Return (X, Y) of the center of cell containing provided text 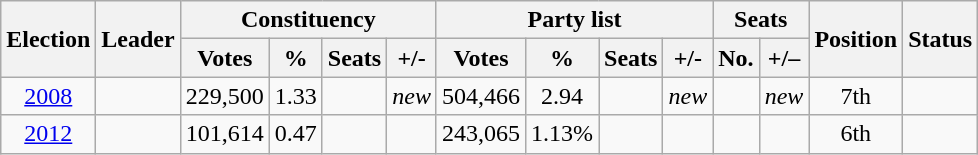
+/– (784, 58)
2012 (48, 134)
1.13% (562, 134)
2.94 (562, 96)
Party list (574, 20)
2008 (48, 96)
Constituency (308, 20)
Election (48, 39)
Status (940, 39)
7th (856, 96)
0.47 (296, 134)
504,466 (480, 96)
101,614 (224, 134)
243,065 (480, 134)
Leader (138, 39)
Position (856, 39)
No. (736, 58)
6th (856, 134)
229,500 (224, 96)
1.33 (296, 96)
